Detect which cell encompasses the target text, then output its (x, y) center coordinate. 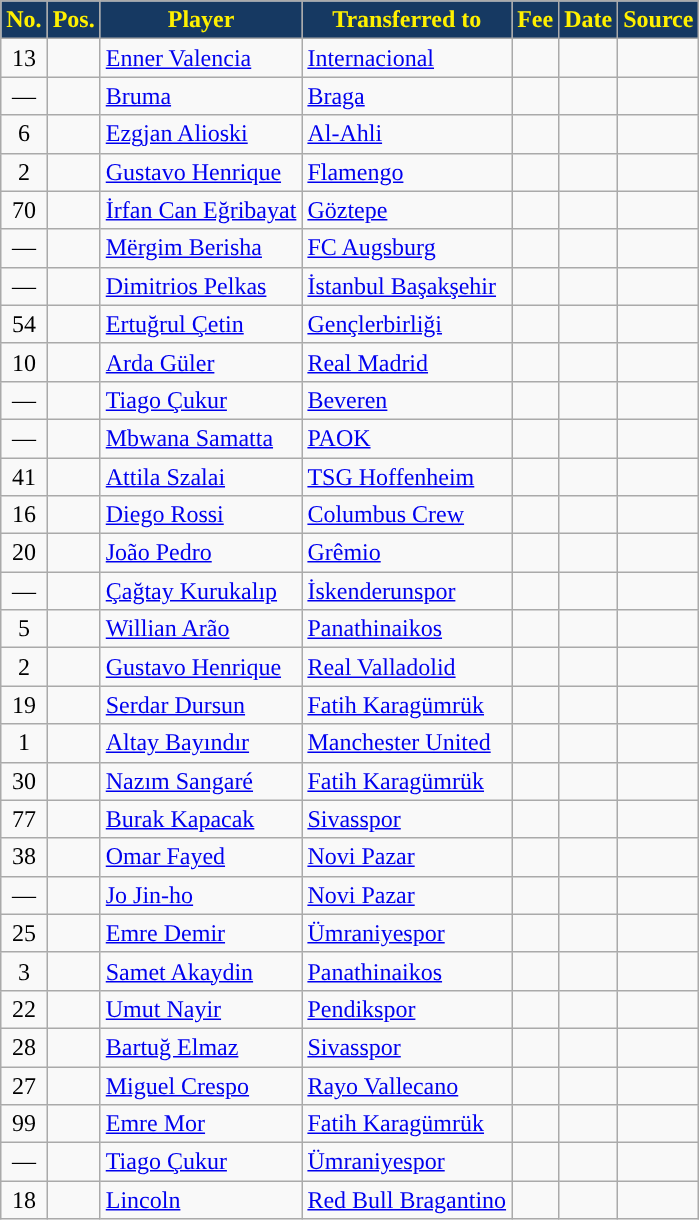
Emre Mor (201, 1124)
16 (24, 515)
João Pedro (201, 553)
İrfan Can Eğribayat (201, 210)
Dimitrios Pelkas (201, 286)
1 (24, 743)
Samet Akaydin (201, 971)
Gençlerbirliği (407, 324)
Al-Ahli (407, 134)
Diego Rossi (201, 515)
20 (24, 553)
54 (24, 324)
Willian Arão (201, 629)
Pendikspor (407, 1009)
77 (24, 819)
Burak Kapacak (201, 819)
Mbwana Samatta (201, 438)
19 (24, 705)
Pos. (74, 20)
25 (24, 933)
FC Augsburg (407, 248)
Arda Güler (201, 362)
TSG Hoffenheim (407, 477)
Göztepe (407, 210)
Rayo Vallecano (407, 1085)
No. (24, 20)
Bartuğ Elmaz (201, 1047)
İstanbul Başakşehir (407, 286)
Attila Szalai (201, 477)
Date (588, 20)
70 (24, 210)
Red Bull Bragantino (407, 1200)
Jo Jin-ho (201, 895)
13 (24, 58)
28 (24, 1047)
Source (658, 20)
22 (24, 1009)
Ezgjan Alioski (201, 134)
10 (24, 362)
Columbus Crew (407, 515)
Nazım Sangaré (201, 781)
Serdar Dursun (201, 705)
41 (24, 477)
Ertuğrul Çetin (201, 324)
Mërgim Berisha (201, 248)
Çağtay Kurukalıp (201, 591)
Emre Demir (201, 933)
Beveren (407, 400)
30 (24, 781)
27 (24, 1085)
Altay Bayındır (201, 743)
Real Valladolid (407, 667)
18 (24, 1200)
Miguel Crespo (201, 1085)
PAOK (407, 438)
Manchester United (407, 743)
6 (24, 134)
Braga (407, 96)
5 (24, 629)
Flamengo (407, 172)
Transferred to (407, 20)
Lincoln (201, 1200)
Omar Fayed (201, 857)
38 (24, 857)
Real Madrid (407, 362)
Enner Valencia (201, 58)
Umut Nayir (201, 1009)
Player (201, 20)
99 (24, 1124)
Fee (536, 20)
Internacional (407, 58)
İskenderunspor (407, 591)
Grêmio (407, 553)
3 (24, 971)
Bruma (201, 96)
